Return the (X, Y) coordinate for the center point of the cell that contains the specified text.  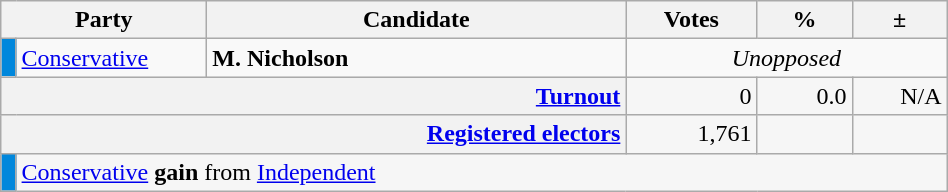
1,761 (692, 134)
Turnout (314, 96)
N/A (900, 96)
Conservative gain from Independent (482, 172)
0.0 (804, 96)
Candidate (416, 20)
Registered electors (314, 134)
Conservative (112, 58)
Unopposed (786, 58)
± (900, 20)
% (804, 20)
Votes (692, 20)
0 (692, 96)
M. Nicholson (416, 58)
Party (104, 20)
